For the text-containing cell, return its midpoint in [x, y] coordinate format. 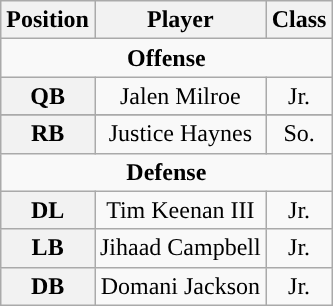
Tim Keenan III [180, 210]
So. [299, 134]
Offense [166, 58]
RB [48, 134]
QB [48, 96]
Domani Jackson [180, 286]
Class [299, 20]
Justice Haynes [180, 134]
Position [48, 20]
DB [48, 286]
Player [180, 20]
Jihaad Campbell [180, 248]
Defense [166, 172]
LB [48, 248]
Jalen Milroe [180, 96]
DL [48, 210]
